Provide the [X, Y] coordinate of the cell's center where the given text is located.  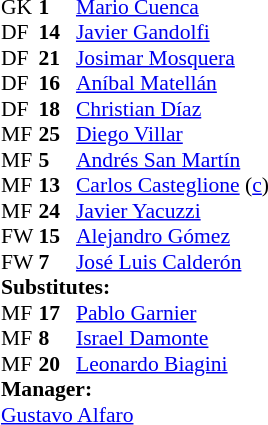
18 [57, 109]
13 [57, 185]
21 [57, 58]
7 [57, 262]
24 [57, 211]
17 [57, 313]
16 [57, 83]
15 [57, 237]
25 [57, 135]
8 [57, 339]
5 [57, 160]
20 [57, 364]
14 [57, 33]
